Provide the [x, y] coordinate of the cell's center where the given text is located.  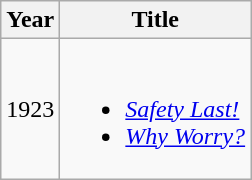
Title [156, 20]
Year [30, 20]
Safety Last!Why Worry? [156, 109]
1923 [30, 109]
